Detect which cell encompasses the target text, then output its (x, y) center coordinate. 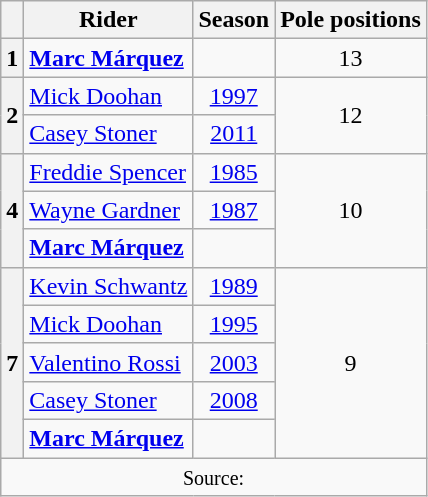
Pole positions (351, 20)
7 (12, 362)
10 (351, 210)
Wayne Gardner (108, 210)
4 (12, 210)
Kevin Schwantz (108, 286)
2011 (234, 134)
1985 (234, 172)
1997 (234, 96)
2008 (234, 400)
9 (351, 362)
12 (351, 115)
1987 (234, 210)
1989 (234, 286)
Season (234, 20)
1 (12, 58)
Valentino Rossi (108, 362)
13 (351, 58)
Rider (108, 20)
1995 (234, 324)
Source: (214, 477)
2003 (234, 362)
Freddie Spencer (108, 172)
2 (12, 115)
